Capture the cell that displays the provided text and extract its [X, Y] central coordinate. 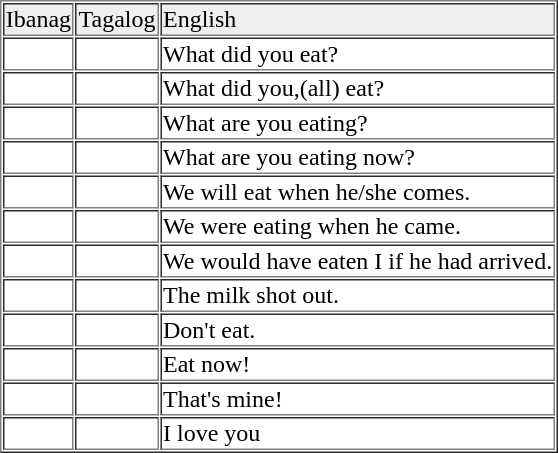
Tagalog [118, 20]
We will eat when he/she comes. [358, 192]
What did you eat? [358, 54]
What are you eating? [358, 122]
I love you [358, 434]
Don't eat. [358, 330]
That's mine! [358, 398]
Eat now! [358, 364]
What are you eating now? [358, 158]
The milk shot out. [358, 296]
English [358, 20]
We would have eaten I if he had arrived. [358, 260]
We were eating when he came. [358, 226]
Ibanag [38, 20]
What did you,(all) eat? [358, 88]
